Scan for the cell matching the given text and deliver its (x, y) coordinate at center. 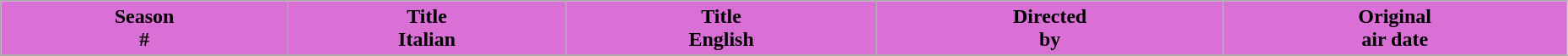
Original air date (1395, 29)
Directed by (1049, 29)
Title Italian (427, 29)
Season # (145, 29)
Title English (722, 29)
